Detect which cell encompasses the target text, then output its [x, y] center coordinate. 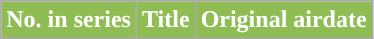
Original airdate [284, 20]
Title [166, 20]
No. in series [69, 20]
